Determine the (X, Y) coordinate at the center of the cell enclosing the given text.  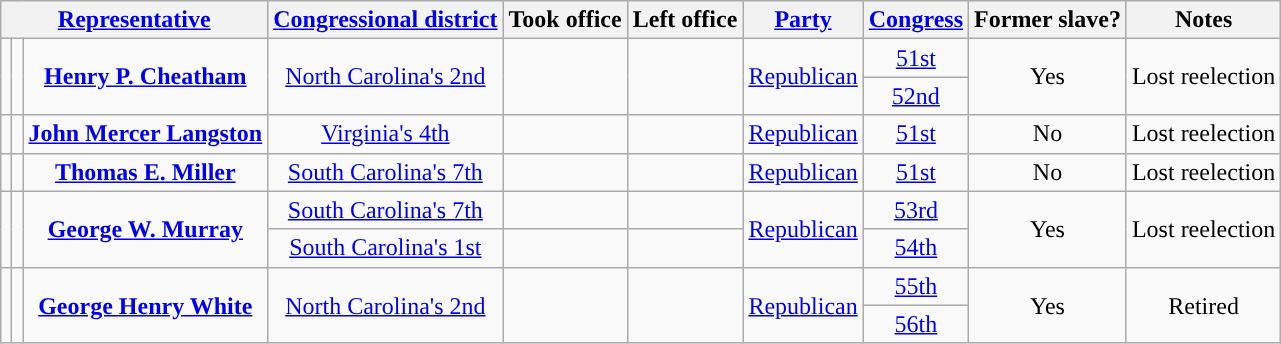
Representative (134, 20)
Henry P. Cheatham (146, 77)
Left office (685, 20)
56th (916, 324)
Congress (916, 20)
Party (803, 20)
Retired (1203, 305)
Thomas E. Miller (146, 172)
John Mercer Langston (146, 134)
Notes (1203, 20)
53rd (916, 210)
George W. Murray (146, 229)
Congressional district (386, 20)
Former slave? (1048, 20)
George Henry White (146, 305)
55th (916, 286)
52nd (916, 96)
Virginia's 4th (386, 134)
South Carolina's 1st (386, 248)
54th (916, 248)
Took office (565, 20)
